Extract the [X, Y] coordinate from the center of the cell holding the provided text.  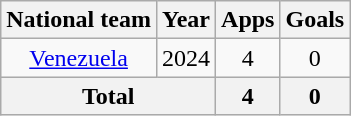
Year [186, 20]
National team [79, 20]
Venezuela [79, 58]
Apps [248, 20]
2024 [186, 58]
Total [108, 96]
Goals [315, 20]
